Return the (x, y) coordinate for the center point of the cell that contains the specified text.  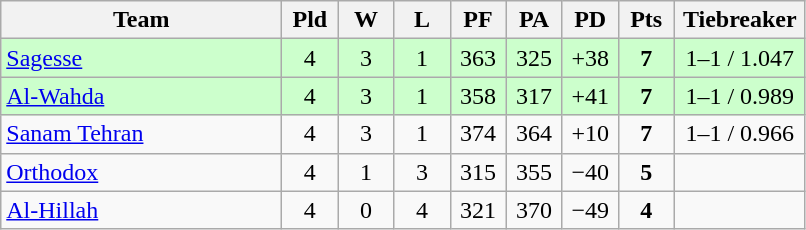
0 (366, 210)
364 (534, 134)
PF (478, 20)
370 (534, 210)
W (366, 20)
374 (478, 134)
363 (478, 58)
Tiebreaker (740, 20)
358 (478, 96)
1–1 / 0.966 (740, 134)
5 (646, 172)
Pts (646, 20)
Orthodox (142, 172)
Al-Hillah (142, 210)
Sanam Tehran (142, 134)
Al-Wahda (142, 96)
+10 (590, 134)
PA (534, 20)
321 (478, 210)
+41 (590, 96)
355 (534, 172)
PD (590, 20)
1–1 / 0.989 (740, 96)
Team (142, 20)
Sagesse (142, 58)
1–1 / 1.047 (740, 58)
Pld (310, 20)
−49 (590, 210)
−40 (590, 172)
317 (534, 96)
+38 (590, 58)
315 (478, 172)
325 (534, 58)
L (422, 20)
